Determine the [x, y] coordinate at the center of the cell enclosing the given text.  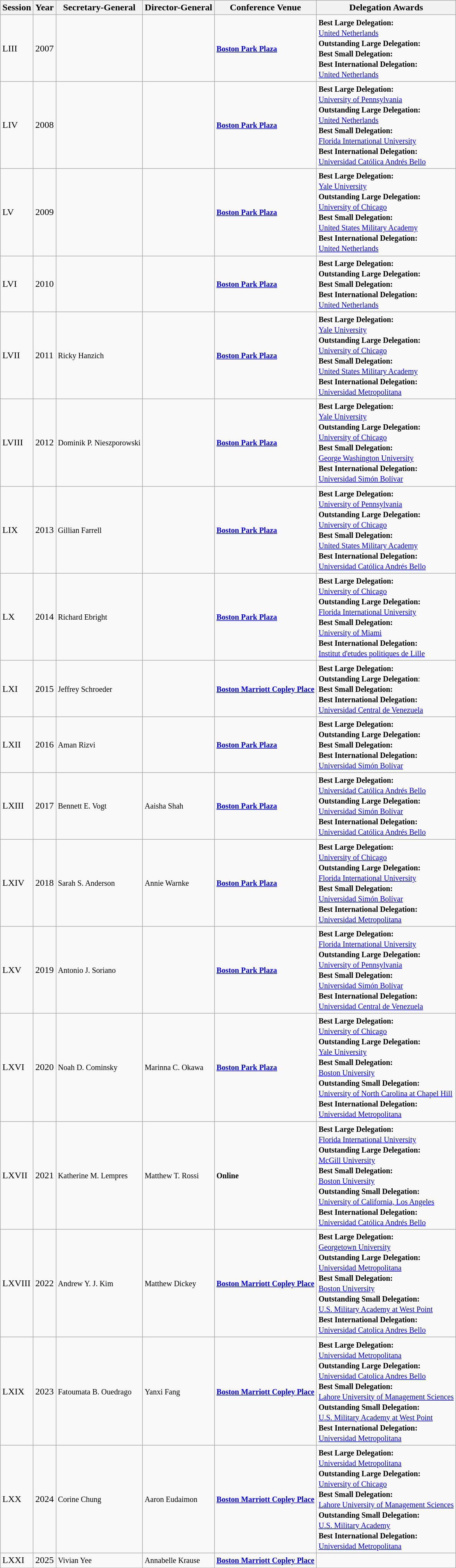
Delegation Awards [386, 8]
2024 [45, 1499]
Andrew Y. J. Kim [99, 1283]
LXI [17, 688]
Director-General [179, 8]
LXX [17, 1499]
LIV [17, 125]
2021 [45, 1176]
2015 [45, 688]
2018 [45, 883]
Best Large Delegation:Outstanding Large Delegation:Best Small Delegation:Best International Delegation: Universidad Simón Bolívar [386, 744]
Online [266, 1176]
2008 [45, 125]
Antonio J. Soriano [99, 970]
Session [17, 8]
Yanxi Fang [179, 1391]
Ricky Hanzich [99, 356]
Fatoumata B. Ouedrago [99, 1391]
2016 [45, 744]
Secretary-General [99, 8]
LXVIII [17, 1283]
2011 [45, 356]
LIX [17, 530]
Katherine M. Lempres [99, 1176]
Year [45, 8]
2007 [45, 48]
LX [17, 617]
Annie Warnke [179, 883]
2009 [45, 212]
LXIV [17, 883]
Bennett E. Vogt [99, 806]
LXIX [17, 1391]
Annabelle Krause [179, 1560]
LV [17, 212]
2023 [45, 1391]
LXV [17, 970]
2025 [45, 1560]
Aman Rizvi [99, 744]
2013 [45, 530]
LXXI [17, 1560]
Noah D. Cominsky [99, 1067]
LVI [17, 284]
2019 [45, 970]
Corine Chung [99, 1499]
2022 [45, 1283]
Best Large Delegation:Outstanding Large Delegation:Best Small Delegation:Best International Delegation: United Netherlands [386, 284]
LXII [17, 744]
2017 [45, 806]
LXVI [17, 1067]
Aaron Eudaimon [179, 1499]
LXIII [17, 806]
Matthew T. Rossi [179, 1176]
Aaisha Shah [179, 806]
2012 [45, 442]
Richard Ebright [99, 617]
Jeffrey Schroeder [99, 688]
2010 [45, 284]
Best Large Delegation:Outstanding Large Delegation: Best Small Delegation:Best International Delegation: Universidad Central de Venezuela [386, 688]
Matthew Dickey [179, 1283]
Vivian Yee [99, 1560]
Conference Venue [266, 8]
LIII [17, 48]
Best Large Delegation: United NetherlandsOutstanding Large Delegation: Best Small Delegation: Best International Delegation: United Netherlands [386, 48]
Marinna C. Okawa [179, 1067]
LVII [17, 356]
LXVII [17, 1176]
Sarah S. Anderson [99, 883]
Dominik P. Nieszporowski [99, 442]
2020 [45, 1067]
2014 [45, 617]
Gillian Farrell [99, 530]
LVIII [17, 442]
